Return [x, y] of the center of cell containing provided text 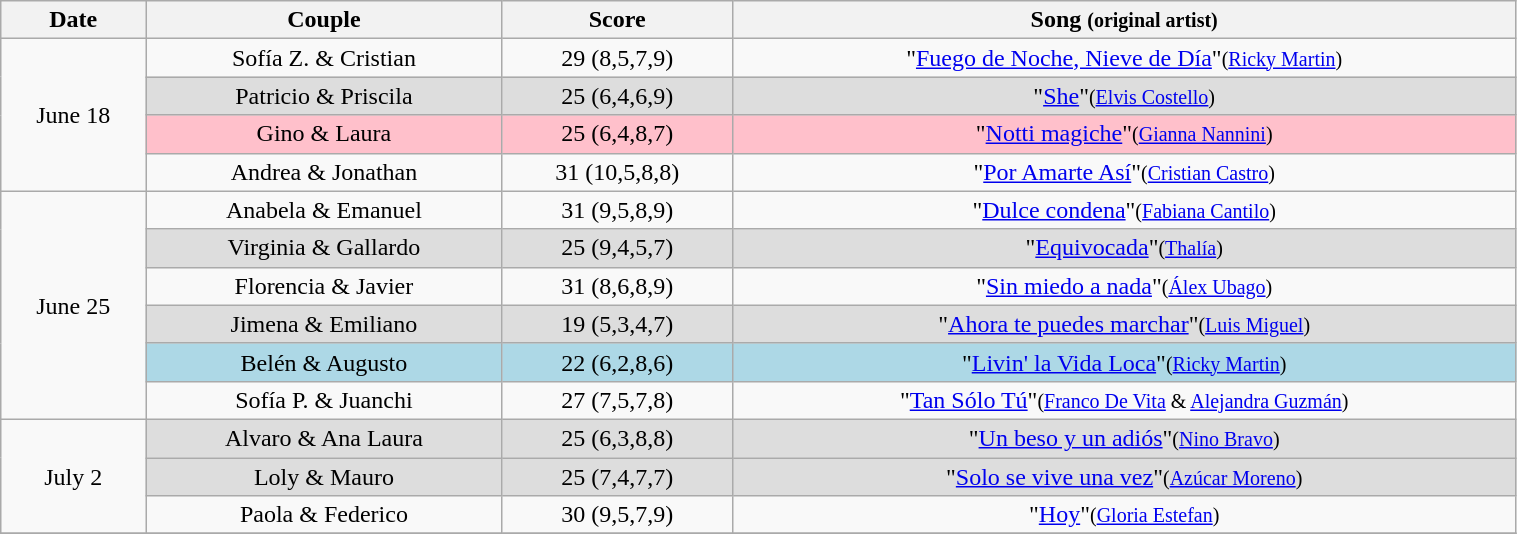
Paola & Federico [324, 515]
July 2 [74, 476]
June 25 [74, 305]
25 (9,4,5,7) [617, 248]
27 (7,5,7,8) [617, 400]
Date [74, 20]
Sofía P. & Juanchi [324, 400]
Virginia & Gallardo [324, 248]
30 (9,5,7,9) [617, 515]
Loly & Mauro [324, 477]
"Por Amarte Así"(Cristian Castro) [1124, 172]
22 (6,2,8,6) [617, 362]
Andrea & Jonathan [324, 172]
19 (5,3,4,7) [617, 324]
Florencia & Javier [324, 286]
Anabela & Emanuel [324, 210]
"Solo se vive una vez"(Azúcar Moreno) [1124, 477]
Couple [324, 20]
31 (9,5,8,9) [617, 210]
"Dulce condena"(Fabiana Cantilo) [1124, 210]
31 (10,5,8,8) [617, 172]
Alvaro & Ana Laura [324, 438]
"Equivocada"(Thalía) [1124, 248]
"Un beso y un adiós"(Nino Bravo) [1124, 438]
"Fuego de Noche, Nieve de Día"(Ricky Martin) [1124, 58]
29 (8,5,7,9) [617, 58]
25 (6,4,8,7) [617, 134]
"Ahora te puedes marchar"(Luis Miguel) [1124, 324]
"Hoy"(Gloria Estefan) [1124, 515]
Sofía Z. & Cristian [324, 58]
25 (7,4,7,7) [617, 477]
Patricio & Priscila [324, 96]
Score [617, 20]
"Sin miedo a nada"(Álex Ubago) [1124, 286]
Jimena & Emiliano [324, 324]
"She"(Elvis Costello) [1124, 96]
Gino & Laura [324, 134]
31 (8,6,8,9) [617, 286]
"Notti magiche"(Gianna Nannini) [1124, 134]
"Tan Sólo Tú"(Franco De Vita & Alejandra Guzmán) [1124, 400]
"Livin' la Vida Loca"(Ricky Martin) [1124, 362]
June 18 [74, 115]
25 (6,4,6,9) [617, 96]
25 (6,3,8,8) [617, 438]
Song (original artist) [1124, 20]
Belén & Augusto [324, 362]
